For the text-containing cell, return its midpoint in (x, y) coordinate format. 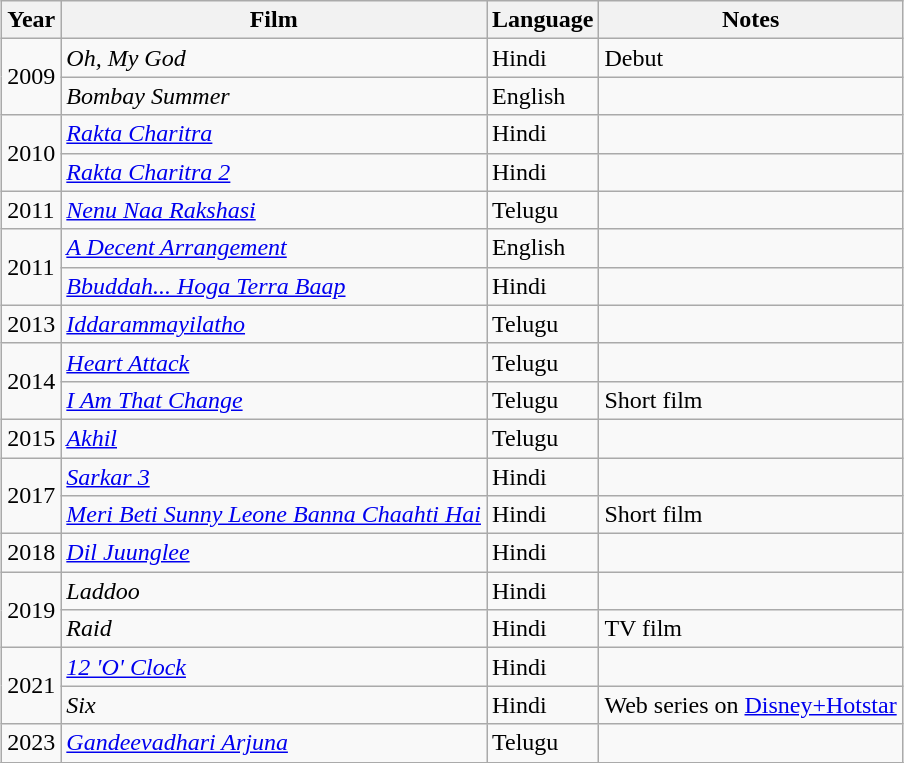
Akhil (274, 438)
2009 (32, 77)
Rakta Charitra (274, 134)
2010 (32, 153)
2013 (32, 324)
Laddoo (274, 591)
2019 (32, 610)
2023 (32, 743)
Debut (750, 58)
2018 (32, 553)
TV film (750, 629)
Iddarammayilatho (274, 324)
Bombay Summer (274, 96)
Sarkar 3 (274, 477)
Notes (750, 20)
Gandeevadhari Arjuna (274, 743)
Rakta Charitra 2 (274, 172)
2015 (32, 438)
Six (274, 705)
Web series on Disney+Hotstar (750, 705)
Language (542, 20)
Meri Beti Sunny Leone Banna Chaahti Hai (274, 515)
Nenu Naa Rakshasi (274, 210)
I Am That Change (274, 400)
A Decent Arrangement (274, 248)
Heart Attack (274, 362)
2021 (32, 686)
2014 (32, 381)
Film (274, 20)
Dil Juunglee (274, 553)
Oh, My God (274, 58)
Raid (274, 629)
Bbuddah... Hoga Terra Baap (274, 286)
Year (32, 20)
2017 (32, 496)
12 'O' Clock (274, 667)
